Capture the cell that displays the provided text and extract its [X, Y] central coordinate. 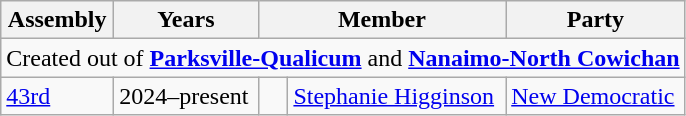
Created out of Parksville-Qualicum and Nanaimo-North Cowichan [343, 58]
Member [382, 20]
Stephanie Higginson [397, 96]
Years [186, 20]
New Democratic [596, 96]
Party [596, 20]
2024–present [186, 96]
Assembly [58, 20]
43rd [58, 96]
